Detect which cell encompasses the target text, then output its [X, Y] center coordinate. 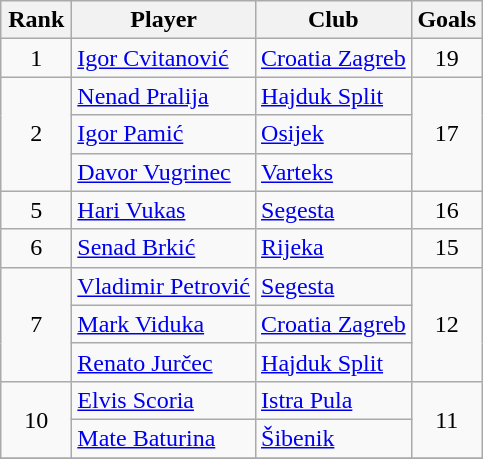
Club [334, 20]
Rank [36, 20]
Goals [446, 20]
1 [36, 58]
Rijeka [334, 248]
Varteks [334, 172]
10 [36, 419]
Šibenik [334, 438]
Mate Baturina [164, 438]
Igor Pamić [164, 134]
2 [36, 134]
Mark Viduka [164, 324]
Davor Vugrinec [164, 172]
15 [446, 248]
Elvis Scoria [164, 400]
16 [446, 210]
Renato Jurčec [164, 362]
5 [36, 210]
Hari Vukas [164, 210]
Senad Brkić [164, 248]
Vladimir Petrović [164, 286]
Istra Pula [334, 400]
11 [446, 419]
6 [36, 248]
Player [164, 20]
7 [36, 324]
Osijek [334, 134]
12 [446, 324]
19 [446, 58]
Nenad Pralija [164, 96]
17 [446, 134]
Igor Cvitanović [164, 58]
